Output the [X, Y] coordinate of the center of the cell containing the given text.  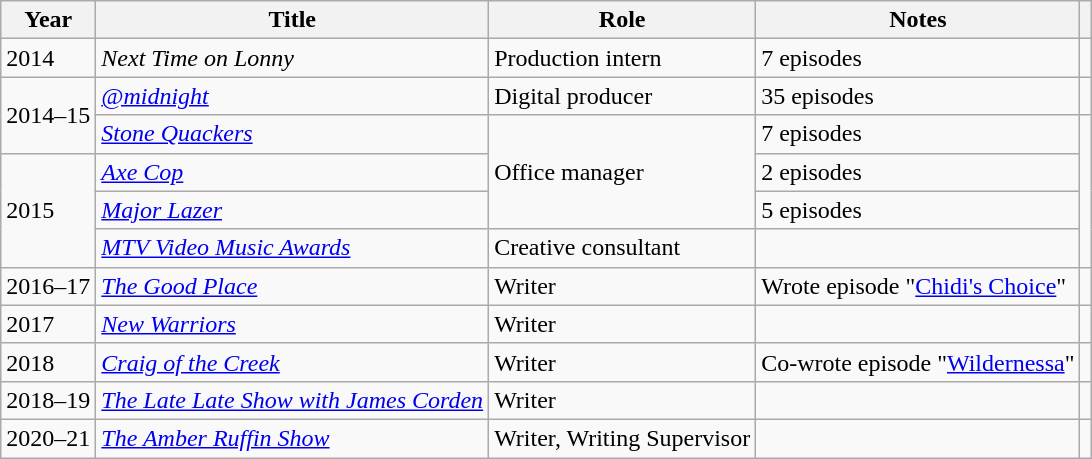
Craig of the Creek [292, 362]
2020–21 [48, 438]
2016–17 [48, 286]
Production intern [622, 58]
MTV Video Music Awards [292, 248]
35 episodes [918, 96]
Writer, Writing Supervisor [622, 438]
Digital producer [622, 96]
Notes [918, 20]
@midnight [292, 96]
5 episodes [918, 210]
2014–15 [48, 115]
Axe Cop [292, 172]
The Good Place [292, 286]
The Amber Ruffin Show [292, 438]
Co-wrote episode "Wildernessa" [918, 362]
2015 [48, 210]
New Warriors [292, 324]
Creative consultant [622, 248]
Wrote episode "Chidi's Choice" [918, 286]
Stone Quackers [292, 134]
2018 [48, 362]
The Late Late Show with James Corden [292, 400]
Office manager [622, 172]
2018–19 [48, 400]
2 episodes [918, 172]
Next Time on Lonny [292, 58]
2014 [48, 58]
Title [292, 20]
Major Lazer [292, 210]
Year [48, 20]
2017 [48, 324]
Role [622, 20]
